Provide the [X, Y] coordinate of the cell's center where the given text is located.  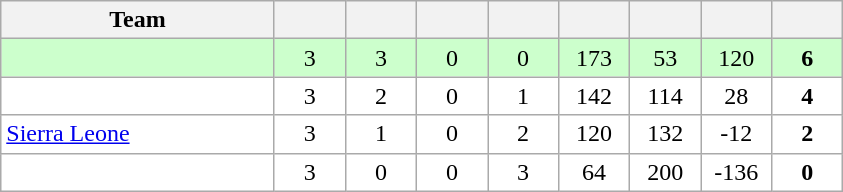
132 [666, 134]
200 [666, 172]
Sierra Leone [138, 134]
4 [808, 96]
-136 [736, 172]
114 [666, 96]
142 [594, 96]
6 [808, 58]
173 [594, 58]
64 [594, 172]
53 [666, 58]
28 [736, 96]
-12 [736, 134]
Team [138, 20]
